Detect which cell encompasses the target text, then output its [X, Y] center coordinate. 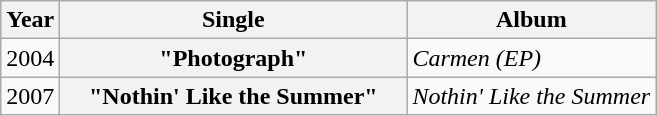
"Nothin' Like the Summer" [234, 96]
"Photograph" [234, 58]
Carmen (EP) [532, 58]
Nothin' Like the Summer [532, 96]
2007 [30, 96]
Single [234, 20]
Album [532, 20]
Year [30, 20]
2004 [30, 58]
